Determine the (X, Y) coordinate at the center of the cell enclosing the given text.  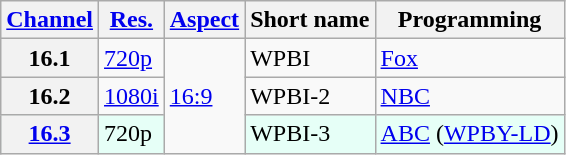
Fox (470, 58)
1080i (132, 96)
WPBI-3 (310, 134)
NBC (470, 96)
16.3 (50, 134)
Aspect (204, 20)
Res. (132, 20)
Short name (310, 20)
16.2 (50, 96)
WPBI (310, 58)
Programming (470, 20)
16:9 (204, 96)
WPBI-2 (310, 96)
Channel (50, 20)
16.1 (50, 58)
ABC (WPBY-LD) (470, 134)
